From the cell containing the given text, extract its center point as [x, y] coordinate. 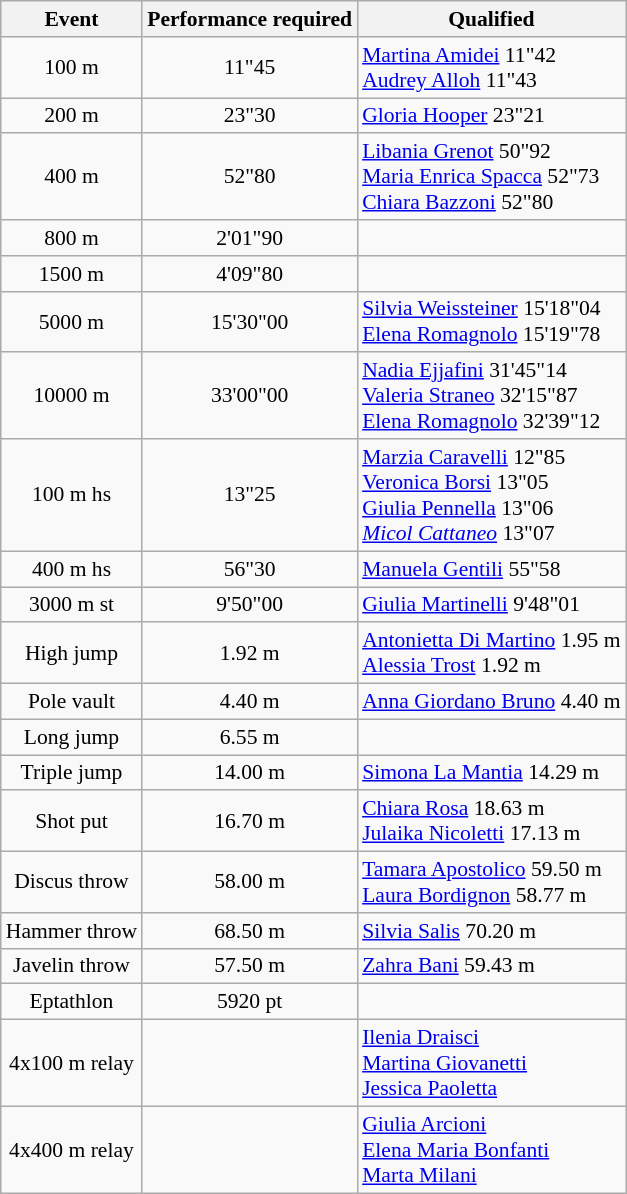
33'00"00 [250, 396]
23"30 [250, 116]
15'30"00 [250, 322]
Event [72, 19]
13"25 [250, 495]
11"45 [250, 68]
Qualified [492, 19]
5920 pt [250, 1002]
4x100 m relay [72, 1064]
9'50"00 [250, 605]
68.50 m [250, 931]
58.00 m [250, 882]
Pole vault [72, 702]
Giulia Martinelli 9'48"01 [492, 605]
Triple jump [72, 773]
Shot put [72, 822]
Hammer throw [72, 931]
Libania Grenot 50"92Maria Enrica Spacca 52"73Chiara Bazzoni 52"80 [492, 178]
Martina Amidei 11"42Audrey Alloh 11"43 [492, 68]
16.70 m [250, 822]
Silvia Salis 70.20 m [492, 931]
Chiara Rosa 18.63 mJulaika Nicoletti 17.13 m [492, 822]
1500 m [72, 274]
100 m [72, 68]
Zahra Bani 59.43 m [492, 966]
Performance required [250, 19]
2'01"90 [250, 238]
4'09"80 [250, 274]
4x400 m relay [72, 1150]
High jump [72, 654]
4.40 m [250, 702]
Silvia Weissteiner 15'18"04Elena Romagnolo 15'19"78 [492, 322]
Giulia ArcioniElena Maria BonfantiMarta Milani [492, 1150]
6.55 m [250, 737]
Antonietta Di Martino 1.95 mAlessia Trost 1.92 m [492, 654]
5000 m [72, 322]
Eptathlon [72, 1002]
Simona La Mantia 14.29 m [492, 773]
56"30 [250, 569]
Discus throw [72, 882]
Marzia Caravelli 12"85Veronica Borsi 13"05Giulia Pennella 13"06Micol Cattaneo 13"07 [492, 495]
14.00 m [250, 773]
400 m hs [72, 569]
Nadia Ejjafini 31'45"14Valeria Straneo 32'15"87Elena Romagnolo 32'39"12 [492, 396]
Gloria Hooper 23"21 [492, 116]
10000 m [72, 396]
Long jump [72, 737]
Ilenia DraisciMartina GiovanettiJessica Paoletta [492, 1064]
1.92 m [250, 654]
57.50 m [250, 966]
Anna Giordano Bruno 4.40 m [492, 702]
Manuela Gentili 55"58 [492, 569]
400 m [72, 178]
Javelin throw [72, 966]
52"80 [250, 178]
200 m [72, 116]
800 m [72, 238]
3000 m st [72, 605]
100 m hs [72, 495]
Tamara Apostolico 59.50 mLaura Bordignon 58.77 m [492, 882]
